Pinpoint the cell where the given text exists, returning its (x, y) midpoint coordinate. 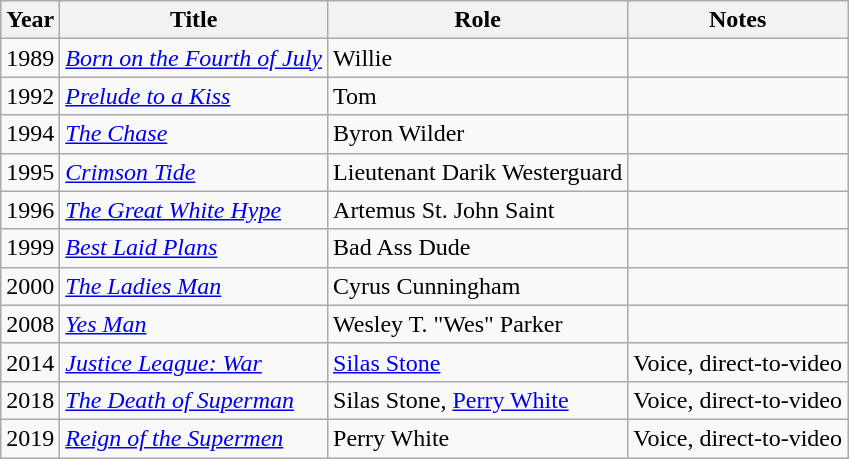
Tom (478, 96)
2000 (30, 286)
Perry White (478, 438)
1995 (30, 172)
Wesley T. "Wes" Parker (478, 324)
The Great White Hype (194, 210)
The Chase (194, 134)
Title (194, 20)
Prelude to a Kiss (194, 96)
2014 (30, 362)
Bad Ass Dude (478, 248)
Justice League: War (194, 362)
2008 (30, 324)
Silas Stone (478, 362)
1996 (30, 210)
1994 (30, 134)
Born on the Fourth of July (194, 58)
1999 (30, 248)
The Ladies Man (194, 286)
Role (478, 20)
Cyrus Cunningham (478, 286)
Artemus St. John Saint (478, 210)
2019 (30, 438)
The Death of Superman (194, 400)
Crimson Tide (194, 172)
Willie (478, 58)
1992 (30, 96)
Yes Man (194, 324)
Year (30, 20)
Reign of the Supermen (194, 438)
Byron Wilder (478, 134)
Notes (738, 20)
1989 (30, 58)
2018 (30, 400)
Best Laid Plans (194, 248)
Silas Stone, Perry White (478, 400)
Lieutenant Darik Westerguard (478, 172)
